Locate the cell with the specified text and output its (X, Y) center coordinate. 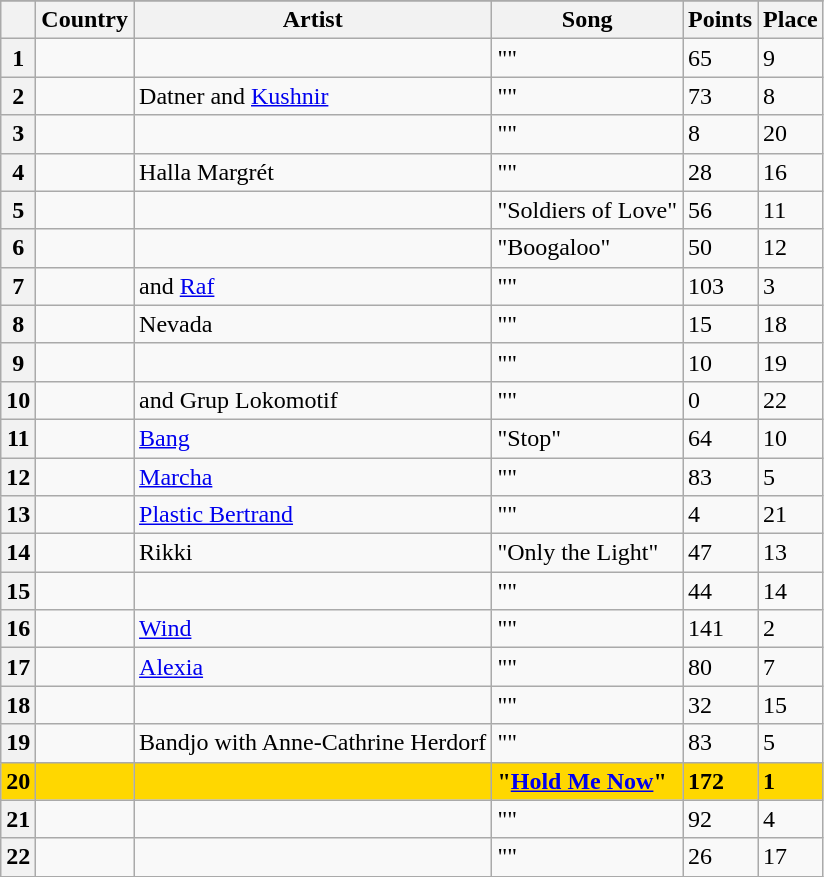
56 (720, 210)
50 (720, 248)
141 (720, 629)
Points (720, 20)
Rikki (313, 553)
"Only the Light" (588, 553)
73 (720, 96)
Nevada (313, 324)
Country (85, 20)
28 (720, 172)
Datner and Kushnir (313, 96)
"Hold Me Now" (588, 781)
103 (720, 286)
6 (18, 248)
65 (720, 58)
Song (588, 20)
"Boogaloo" (588, 248)
and Grup Lokomotif (313, 400)
Bandjo with Anne-Cathrine Herdorf (313, 743)
Place (791, 20)
Plastic Bertrand (313, 515)
"Stop" (588, 438)
32 (720, 705)
44 (720, 591)
Wind (313, 629)
Alexia (313, 667)
0 (720, 400)
Artist (313, 20)
64 (720, 438)
Bang (313, 438)
Halla Margrét (313, 172)
"Soldiers of Love" (588, 210)
92 (720, 819)
and Raf (313, 286)
172 (720, 781)
26 (720, 857)
47 (720, 553)
80 (720, 667)
Marcha (313, 477)
